Pinpoint the cell where the given text exists, returning its [X, Y] midpoint coordinate. 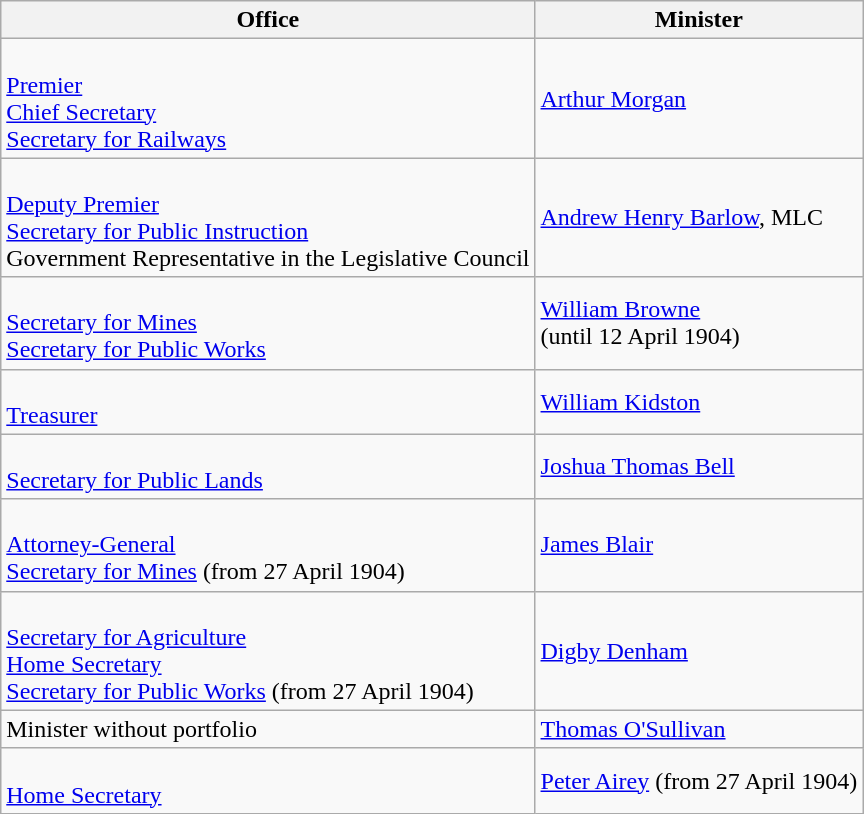
Andrew Henry Barlow, MLC [699, 218]
Treasurer [268, 402]
Premier Chief Secretary Secretary for Railways [268, 98]
Attorney-General Secretary for Mines (from 27 April 1904) [268, 545]
Secretary for Mines Secretary for Public Works [268, 323]
William Kidston [699, 402]
Arthur Morgan [699, 98]
Deputy Premier Secretary for Public Instruction Government Representative in the Legislative Council [268, 218]
Thomas O'Sullivan [699, 729]
James Blair [699, 545]
Secretary for Agriculture Home Secretary Secretary for Public Works (from 27 April 1904) [268, 650]
Minister without portfolio [268, 729]
Secretary for Public Lands [268, 466]
Joshua Thomas Bell [699, 466]
Office [268, 20]
Digby Denham [699, 650]
Home Secretary [268, 780]
William Browne(until 12 April 1904) [699, 323]
Peter Airey (from 27 April 1904) [699, 780]
Minister [699, 20]
